Find where the given text appears and provide that cell's center as (X, Y) coordinate. 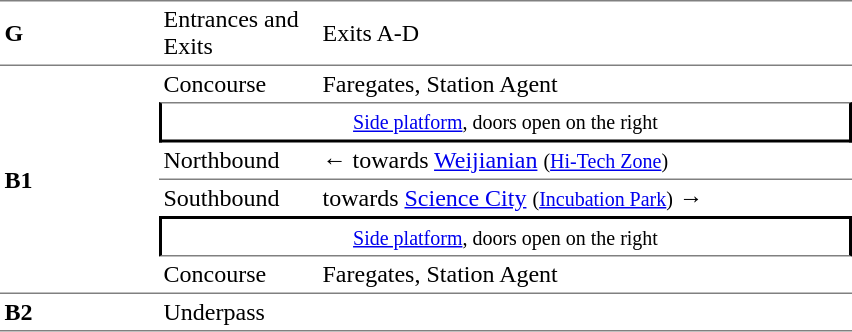
B1 (80, 180)
Northbound (238, 161)
Southbound (238, 198)
towards Science City (Incubation Park) → (585, 198)
G (80, 33)
Underpass (238, 313)
Exits A-D (585, 33)
B2 (80, 313)
← towards Weijianian (Hi-Tech Zone) (585, 161)
Entrances and Exits (238, 33)
